From the cell containing the given text, extract its center point as [X, Y] coordinate. 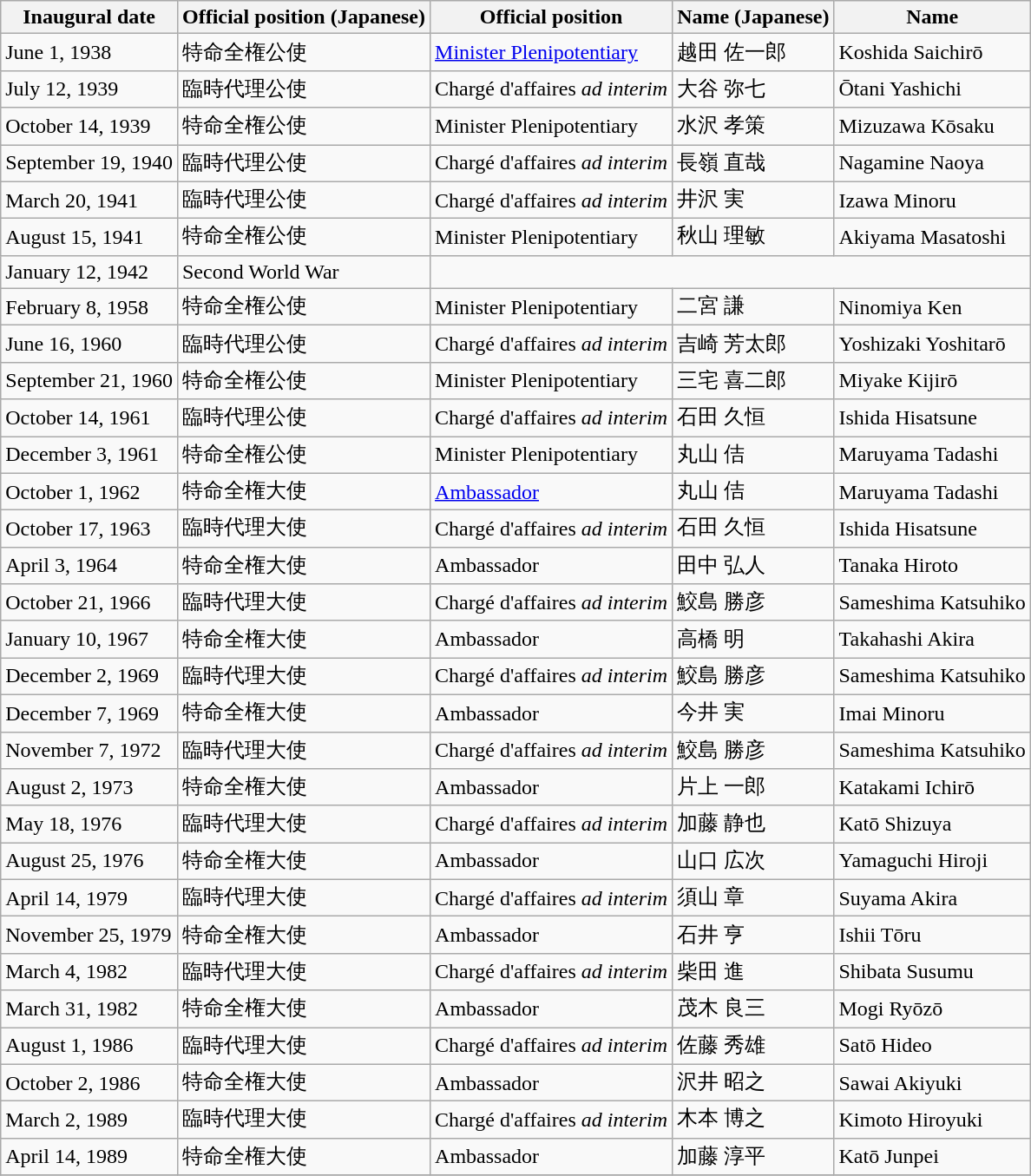
December 3, 1961 [89, 455]
Name (Japanese) [753, 17]
Satō Hideo [932, 1047]
April 14, 1989 [89, 1156]
片上 一郎 [753, 788]
Katō Junpei [932, 1156]
吉崎 芳太郎 [753, 344]
井沢 実 [753, 200]
August 25, 1976 [89, 861]
Sawai Akiyuki [932, 1083]
October 1, 1962 [89, 491]
Tanaka Hiroto [932, 566]
August 1, 1986 [89, 1047]
二宮 謙 [753, 307]
January 12, 1942 [89, 272]
Yoshizaki Yoshitarō [932, 344]
November 7, 1972 [89, 750]
Akiyama Masatoshi [932, 238]
Imai Minoru [932, 713]
須山 章 [753, 897]
Official position (Japanese) [304, 17]
October 21, 1966 [89, 602]
木本 博之 [753, 1120]
December 7, 1969 [89, 713]
沢井 昭之 [753, 1083]
石井 亨 [753, 936]
August 15, 1941 [89, 238]
Yamaguchi Hiroji [932, 861]
Mizuzawa Kōsaku [932, 127]
December 2, 1969 [89, 677]
今井 実 [753, 713]
February 8, 1958 [89, 307]
柴田 進 [753, 972]
June 1, 1938 [89, 52]
October 2, 1986 [89, 1083]
November 25, 1979 [89, 936]
Inaugural date [89, 17]
三宅 喜二郎 [753, 380]
Name [932, 17]
January 10, 1967 [89, 639]
March 2, 1989 [89, 1120]
Miyake Kijirō [932, 380]
山口 広次 [753, 861]
May 18, 1976 [89, 825]
July 12, 1939 [89, 89]
秋山 理敏 [753, 238]
October 14, 1961 [89, 418]
Ishii Tōru [932, 936]
長嶺 直哉 [753, 163]
April 3, 1964 [89, 566]
Izawa Minoru [932, 200]
Mogi Ryōzō [932, 1008]
Ōtani Yashichi [932, 89]
Takahashi Akira [932, 639]
越田 佐一郎 [753, 52]
Second World War [304, 272]
Kimoto Hiroyuki [932, 1120]
March 20, 1941 [89, 200]
茂木 良三 [753, 1008]
October 17, 1963 [89, 529]
大谷 弥七 [753, 89]
水沢 孝策 [753, 127]
Suyama Akira [932, 897]
田中 弘人 [753, 566]
高橋 明 [753, 639]
Shibata Susumu [932, 972]
Official position [552, 17]
October 14, 1939 [89, 127]
June 16, 1960 [89, 344]
Katakami Ichirō [932, 788]
加藤 淳平 [753, 1156]
August 2, 1973 [89, 788]
Ninomiya Ken [932, 307]
Katō Shizuya [932, 825]
September 19, 1940 [89, 163]
March 31, 1982 [89, 1008]
加藤 静也 [753, 825]
Nagamine Naoya [932, 163]
April 14, 1979 [89, 897]
September 21, 1960 [89, 380]
佐藤 秀雄 [753, 1047]
Koshida Saichirō [932, 52]
March 4, 1982 [89, 972]
